Capture the cell that displays the provided text and extract its (x, y) central coordinate. 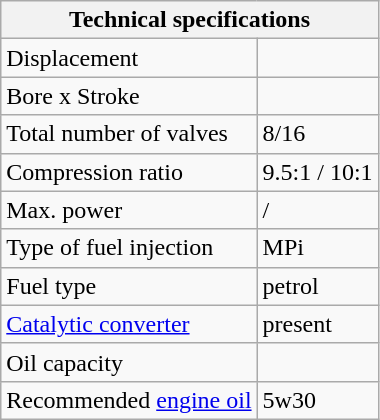
Technical specifications (190, 20)
MPi (318, 248)
present (318, 324)
8/16 (318, 134)
Oil capacity (129, 362)
Catalytic converter (129, 324)
5w30 (318, 400)
Recommended engine oil (129, 400)
9.5:1 / 10:1 (318, 172)
Displacement (129, 58)
Total number of valves (129, 134)
Bore x Stroke (129, 96)
Compression ratio (129, 172)
/ (318, 210)
petrol (318, 286)
Max. power (129, 210)
Type of fuel injection (129, 248)
Fuel type (129, 286)
